From the cell containing the given text, extract its center point as (x, y) coordinate. 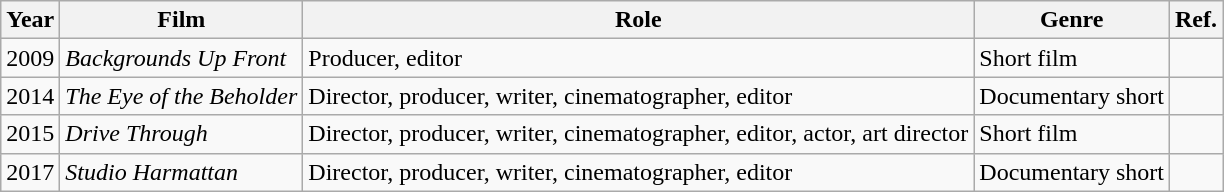
Role (638, 20)
Film (182, 20)
Genre (1072, 20)
2014 (30, 96)
2017 (30, 172)
2015 (30, 134)
Backgrounds Up Front (182, 58)
Year (30, 20)
Ref. (1196, 20)
Producer, editor (638, 58)
2009 (30, 58)
The Eye of the Beholder (182, 96)
Drive Through (182, 134)
Studio Harmattan (182, 172)
Director, producer, writer, cinematographer, editor, actor, art director (638, 134)
